Provide the (X, Y) coordinate of the cell's center where the given text is located.  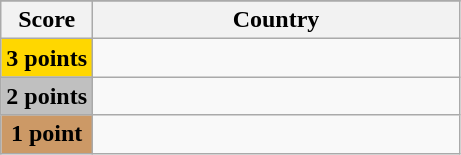
2 points (47, 96)
3 points (47, 58)
1 point (47, 134)
Country (276, 20)
Score (47, 20)
